Determine the (X, Y) coordinate at the center of the cell enclosing the given text.  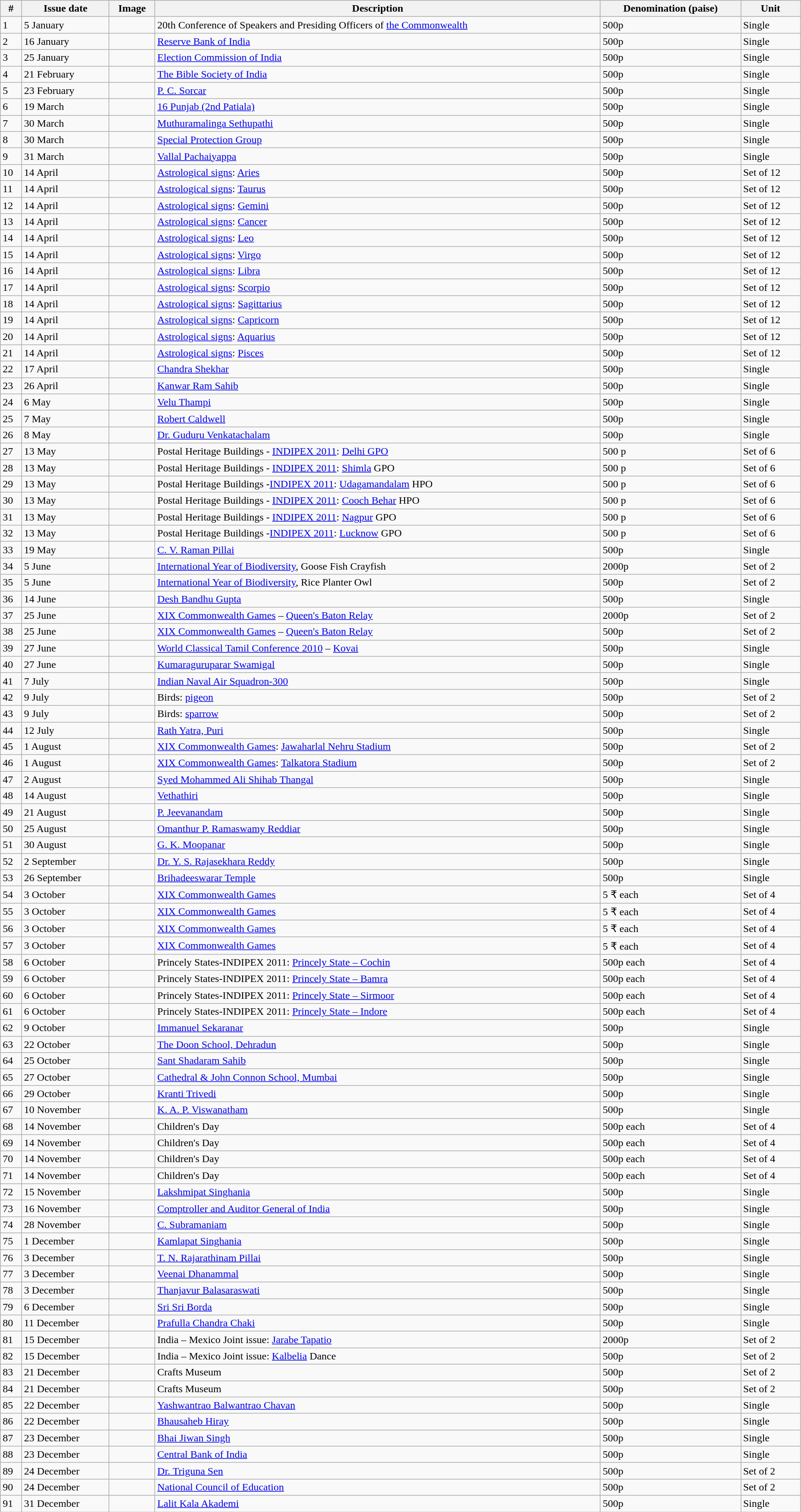
Dr. Y. S. Rajasekhara Reddy (378, 861)
Astrological signs: Aquarius (378, 337)
63 (11, 1044)
22 October (65, 1044)
Sri Sri Borda (378, 1307)
Astrological signs: Pisces (378, 353)
Chandra Shekhar (378, 369)
32 (11, 533)
4 (11, 74)
Denomination (paise) (670, 9)
28 (11, 468)
90 (11, 1487)
40 (11, 664)
Special Protection Group (378, 140)
Issue date (65, 9)
Vallal Pachaiyappa (378, 156)
Rath Yatra, Puri (378, 730)
The Bible Society of India (378, 74)
Princely States-INDIPEX 2011: Princely State – Sirmoor (378, 995)
47 (11, 779)
74 (11, 1225)
Bhai Jiwan Singh (378, 1438)
39 (11, 648)
Princely States-INDIPEX 2011: Princely State – Cochin (378, 962)
Dr. Guduru Venkatachalam (378, 435)
78 (11, 1291)
Muthuramalinga Sethupathi (378, 123)
Birds: pigeon (378, 697)
31 March (65, 156)
XIX Commonwealth Games: Jawaharlal Nehru Stadium (378, 747)
World Classical Tamil Conference 2010 – Kovai (378, 648)
31 (11, 517)
Lalit Kala Akademi (378, 1503)
17 (11, 287)
Omanthur P. Ramaswamy Reddiar (378, 829)
23 February (65, 90)
72 (11, 1192)
Kamlapat Singhania (378, 1241)
10 November (65, 1110)
55 (11, 912)
42 (11, 697)
3 (11, 58)
Astrological signs: Aries (378, 172)
Desh Bandhu Gupta (378, 599)
16 January (65, 41)
Postal Heritage Buildings -INDIPEX 2011: Udagamandalam HPO (378, 484)
Reserve Bank of India (378, 41)
Postal Heritage Buildings -INDIPEX 2011: Lucknow GPO (378, 533)
53 (11, 878)
16 Punjab (2nd Patiala) (378, 107)
81 (11, 1340)
17 April (65, 369)
7 July (65, 681)
8 May (65, 435)
70 (11, 1159)
14 (11, 238)
14 August (65, 796)
25 October (65, 1061)
International Year of Biodiversity, Goose Fish Crayfish (378, 566)
Princely States-INDIPEX 2011: Princely State – Indore (378, 1012)
12 (11, 206)
33 (11, 550)
58 (11, 962)
75 (11, 1241)
# (11, 9)
Election Commission of India (378, 58)
Unit (770, 9)
Bhausaheb Hiray (378, 1422)
76 (11, 1258)
Kumaraguruparar Swamigal (378, 664)
23 (11, 386)
Astrological signs: Gemini (378, 206)
Description (378, 9)
Postal Heritage Buildings - INDIPEX 2011: Nagpur GPO (378, 517)
26 September (65, 878)
19 March (65, 107)
15 (11, 255)
66 (11, 1094)
57 (11, 946)
30 (11, 501)
12 July (65, 730)
35 (11, 583)
51 (11, 845)
C. Subramaniam (378, 1225)
Astrological signs: Virgo (378, 255)
International Year of Biodiversity, Rice Planter Owl (378, 583)
11 (11, 189)
87 (11, 1438)
22 (11, 369)
Astrological signs: Taurus (378, 189)
K. A. P. Viswanatham (378, 1110)
67 (11, 1110)
The Doon School, Dehradun (378, 1044)
37 (11, 615)
Immanuel Sekaranar (378, 1028)
21 February (65, 74)
G. K. Moopanar (378, 845)
Astrological signs: Sagittarius (378, 304)
India – Mexico Joint issue: Kalbelia Dance (378, 1356)
Central Bank of India (378, 1454)
69 (11, 1143)
P. C. Sorcar (378, 90)
28 November (65, 1225)
6 December (65, 1307)
11 December (65, 1323)
52 (11, 861)
Velu Thampi (378, 402)
26 (11, 435)
21 (11, 353)
India – Mexico Joint issue: Jarabe Tapatio (378, 1340)
10 (11, 172)
25 (11, 418)
2 August (65, 779)
Astrological signs: Leo (378, 238)
Astrological signs: Libra (378, 271)
50 (11, 829)
Cathedral & John Connon School, Mumbai (378, 1077)
Comptroller and Auditor General of India (378, 1208)
49 (11, 812)
Prafulla Chandra Chaki (378, 1323)
48 (11, 796)
Astrological signs: Cancer (378, 222)
89 (11, 1471)
68 (11, 1126)
Postal Heritage Buildings - INDIPEX 2011: Shimla GPO (378, 468)
Postal Heritage Buildings - INDIPEX 2011: Cooch Behar HPO (378, 501)
Syed Mohammed Ali Shihab Thangal (378, 779)
13 (11, 222)
25 January (65, 58)
5 January (65, 25)
54 (11, 895)
59 (11, 979)
16 November (65, 1208)
73 (11, 1208)
Sant Shadaram Sahib (378, 1061)
8 (11, 140)
2 (11, 41)
29 (11, 484)
Kranti Trivedi (378, 1094)
6 (11, 107)
46 (11, 763)
2 September (65, 861)
61 (11, 1012)
Kanwar Ram Sahib (378, 386)
Veenai Dhanammal (378, 1274)
20th Conference of Speakers and Presiding Officers of the Commonwealth (378, 25)
7 (11, 123)
Yashwantrao Balwantrao Chavan (378, 1405)
88 (11, 1454)
Astrological signs: Scorpio (378, 287)
77 (11, 1274)
19 (11, 320)
18 (11, 304)
Birds: sparrow (378, 714)
34 (11, 566)
83 (11, 1372)
9 October (65, 1028)
36 (11, 599)
60 (11, 995)
85 (11, 1405)
65 (11, 1077)
82 (11, 1356)
Robert Caldwell (378, 418)
31 December (65, 1503)
6 May (65, 402)
7 May (65, 418)
86 (11, 1422)
9 (11, 156)
24 (11, 402)
1 December (65, 1241)
Postal Heritage Buildings - INDIPEX 2011: Delhi GPO (378, 451)
Image (132, 9)
30 August (65, 845)
38 (11, 632)
21 August (65, 812)
56 (11, 929)
P. Jeevanandam (378, 812)
91 (11, 1503)
C. V. Raman Pillai (378, 550)
Indian Naval Air Squadron-300 (378, 681)
71 (11, 1175)
Lakshmipat Singhania (378, 1192)
16 (11, 271)
T. N. Rajarathinam Pillai (378, 1258)
84 (11, 1389)
41 (11, 681)
26 April (65, 386)
XIX Commonwealth Games: Talkatora Stadium (378, 763)
27 October (65, 1077)
19 May (65, 550)
Thanjavur Balasaraswati (378, 1291)
43 (11, 714)
National Council of Education (378, 1487)
14 June (65, 599)
Princely States-INDIPEX 2011: Princely State – Bamra (378, 979)
25 August (65, 829)
15 November (65, 1192)
79 (11, 1307)
Brihadeeswarar Temple (378, 878)
Astrological signs: Capricorn (378, 320)
29 October (65, 1094)
44 (11, 730)
45 (11, 747)
80 (11, 1323)
62 (11, 1028)
20 (11, 337)
Vethathiri (378, 796)
64 (11, 1061)
Dr. Triguna Sen (378, 1471)
27 (11, 451)
5 (11, 90)
1 (11, 25)
